Return the [X, Y] coordinate for the center point of the cell that contains the specified text.  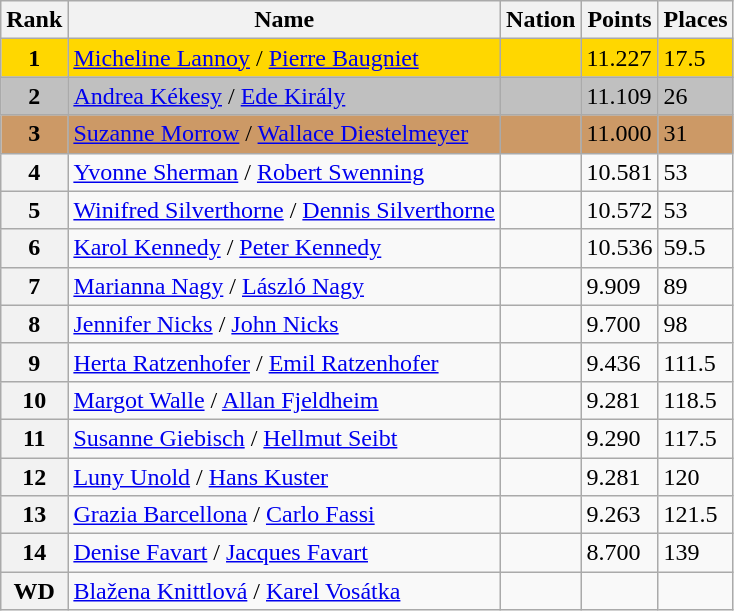
139 [696, 553]
9.436 [620, 362]
4 [34, 172]
59.5 [696, 248]
118.5 [696, 400]
14 [34, 553]
117.5 [696, 438]
9.909 [620, 286]
Suzanne Morrow / Wallace Diestelmeyer [284, 134]
5 [34, 210]
12 [34, 477]
Nation [541, 20]
11.227 [620, 58]
Andrea Kékesy / Ede Király [284, 96]
111.5 [696, 362]
Points [620, 20]
10 [34, 400]
10.572 [620, 210]
17.5 [696, 58]
1 [34, 58]
3 [34, 134]
89 [696, 286]
Marianna Nagy / László Nagy [284, 286]
Grazia Barcellona / Carlo Fassi [284, 515]
6 [34, 248]
26 [696, 96]
Winifred Silverthorne / Dennis Silverthorne [284, 210]
Karol Kennedy / Peter Kennedy [284, 248]
120 [696, 477]
Susanne Giebisch / Hellmut Seibt [284, 438]
Name [284, 20]
121.5 [696, 515]
98 [696, 324]
9.263 [620, 515]
2 [34, 96]
13 [34, 515]
9.700 [620, 324]
8.700 [620, 553]
Luny Unold / Hans Kuster [284, 477]
9 [34, 362]
10.581 [620, 172]
11.000 [620, 134]
9.290 [620, 438]
11 [34, 438]
Margot Walle / Allan Fjeldheim [284, 400]
8 [34, 324]
Micheline Lannoy / Pierre Baugniet [284, 58]
Places [696, 20]
7 [34, 286]
Jennifer Nicks / John Nicks [284, 324]
Denise Favart / Jacques Favart [284, 553]
WD [34, 591]
Rank [34, 20]
Blažena Knittlová / Karel Vosátka [284, 591]
Yvonne Sherman / Robert Swenning [284, 172]
Herta Ratzenhofer / Emil Ratzenhofer [284, 362]
10.536 [620, 248]
31 [696, 134]
11.109 [620, 96]
